Capture the cell that displays the provided text and extract its (X, Y) central coordinate. 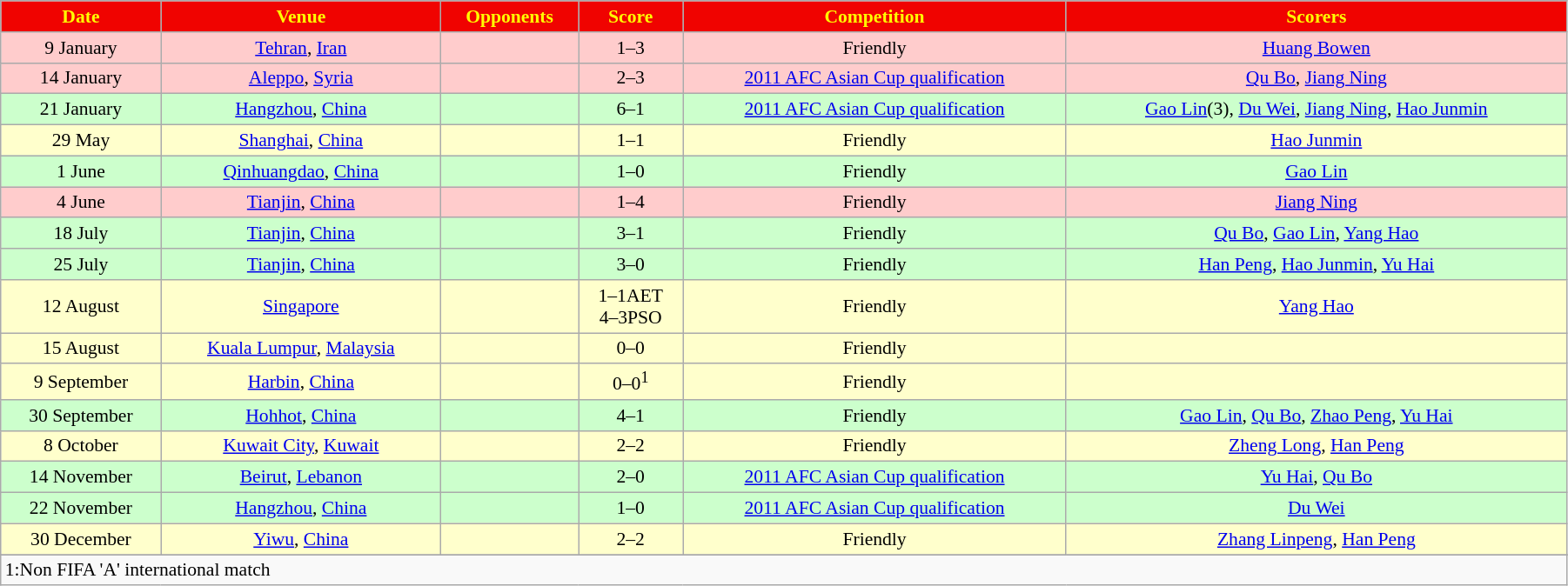
1:Non FIFA 'A' international match (784, 570)
Jiang Ning (1316, 203)
Score (631, 17)
Yiwu, China (301, 539)
30 September (81, 416)
9 September (81, 383)
Du Wei (1316, 509)
6–1 (631, 110)
Qinhuangdao, China (301, 171)
18 July (81, 234)
1 June (81, 171)
25 July (81, 264)
Qu Bo, Gao Lin, Yang Hao (1316, 234)
4 June (81, 203)
Yang Hao (1316, 306)
Hao Junmin (1316, 141)
2–3 (631, 78)
1–1 (631, 141)
Kuala Lumpur, Malaysia (301, 349)
Han Peng, Hao Junmin, Yu Hai (1316, 264)
Singapore (301, 306)
Tehran, Iran (301, 48)
4–1 (631, 416)
15 August (81, 349)
3–0 (631, 264)
2–0 (631, 477)
Qu Bo, Jiang Ning (1316, 78)
9 January (81, 48)
Shanghai, China (301, 141)
Scorers (1316, 17)
0–01 (631, 383)
22 November (81, 509)
14 November (81, 477)
Opponents (510, 17)
1–4 (631, 203)
30 December (81, 539)
Beirut, Lebanon (301, 477)
3–1 (631, 234)
Huang Bowen (1316, 48)
Harbin, China (301, 383)
Venue (301, 17)
12 August (81, 306)
Gao Lin, Qu Bo, Zhao Peng, Yu Hai (1316, 416)
0–0 (631, 349)
1–3 (631, 48)
Date (81, 17)
Hohhot, China (301, 416)
Yu Hai, Qu Bo (1316, 477)
Aleppo, Syria (301, 78)
8 October (81, 446)
29 May (81, 141)
21 January (81, 110)
Zheng Long, Han Peng (1316, 446)
Gao Lin(3), Du Wei, Jiang Ning, Hao Junmin (1316, 110)
Kuwait City, Kuwait (301, 446)
14 January (81, 78)
Competition (874, 17)
1–1AET4–3PSO (631, 306)
Zhang Linpeng, Han Peng (1316, 539)
Gao Lin (1316, 171)
